For the text-containing cell, return its midpoint in [X, Y] coordinate format. 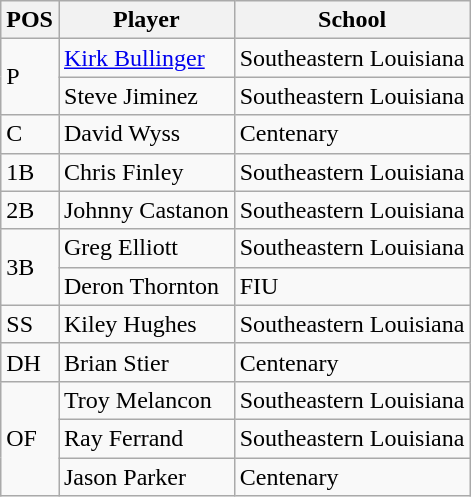
School [352, 20]
David Wyss [146, 134]
Player [146, 20]
POS [30, 20]
OF [30, 438]
P [30, 77]
1B [30, 172]
Jason Parker [146, 477]
Johnny Castanon [146, 210]
Brian Stier [146, 362]
3B [30, 267]
SS [30, 324]
Steve Jiminez [146, 96]
2B [30, 210]
FIU [352, 286]
Chris Finley [146, 172]
Kiley Hughes [146, 324]
DH [30, 362]
Kirk Bullinger [146, 58]
C [30, 134]
Troy Melancon [146, 400]
Ray Ferrand [146, 438]
Deron Thornton [146, 286]
Greg Elliott [146, 248]
